Scan for the cell matching the given text and deliver its [x, y] coordinate at center. 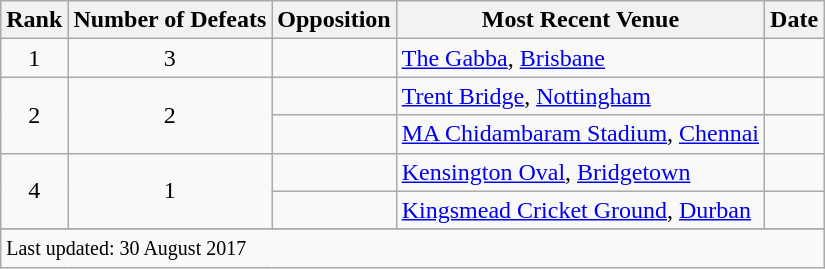
3 [170, 58]
Opposition [334, 20]
Kensington Oval, Bridgetown [580, 172]
The Gabba, Brisbane [580, 58]
Rank [34, 20]
Most Recent Venue [580, 20]
Date [794, 20]
MA Chidambaram Stadium, Chennai [580, 134]
Number of Defeats [170, 20]
Trent Bridge, Nottingham [580, 96]
4 [34, 191]
Kingsmead Cricket Ground, Durban [580, 210]
Last updated: 30 August 2017 [412, 248]
